Locate the cell with the specified text and output its [X, Y] center coordinate. 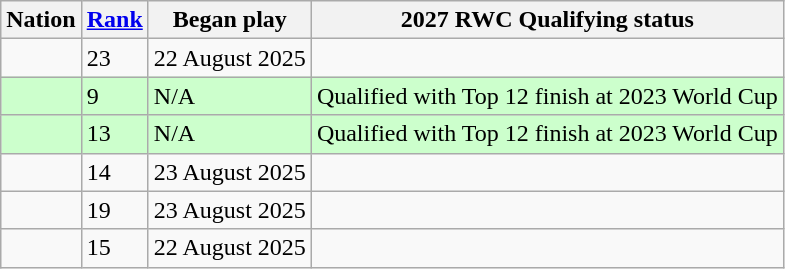
13 [114, 134]
19 [114, 210]
Nation [41, 20]
Began play [230, 20]
2027 RWC Qualifying status [547, 20]
15 [114, 248]
14 [114, 172]
9 [114, 96]
23 [114, 58]
Rank [114, 20]
